Search for the cell housing the specified text and yield its (x, y) center coordinate. 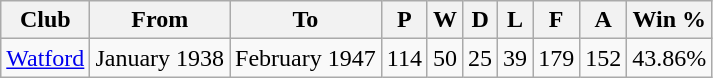
Club (46, 20)
W (444, 20)
To (306, 20)
F (556, 20)
February 1947 (306, 58)
152 (604, 58)
P (404, 20)
50 (444, 58)
January 1938 (160, 58)
From (160, 20)
D (480, 20)
A (604, 20)
43.86% (670, 58)
39 (516, 58)
Win % (670, 20)
L (516, 20)
Watford (46, 58)
114 (404, 58)
25 (480, 58)
179 (556, 58)
